Capture the cell that displays the provided text and extract its [x, y] central coordinate. 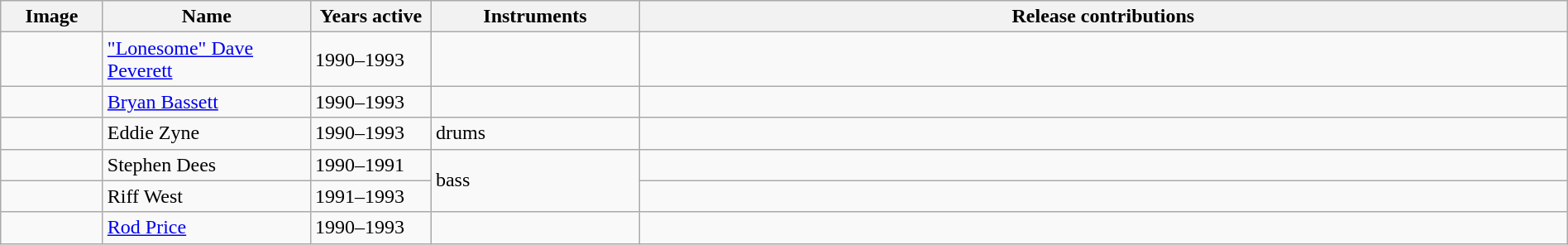
drums [534, 133]
1990–1991 [370, 165]
Stephen Dees [207, 165]
Riff West [207, 196]
Image [52, 17]
"Lonesome" Dave Peverett [207, 60]
Rod Price [207, 228]
Years active [370, 17]
Eddie Zyne [207, 133]
Release contributions [1103, 17]
Name [207, 17]
Instruments [534, 17]
Bryan Bassett [207, 102]
1991–1993 [370, 196]
bass [534, 180]
